Locate the cell with the specified text and output its (X, Y) center coordinate. 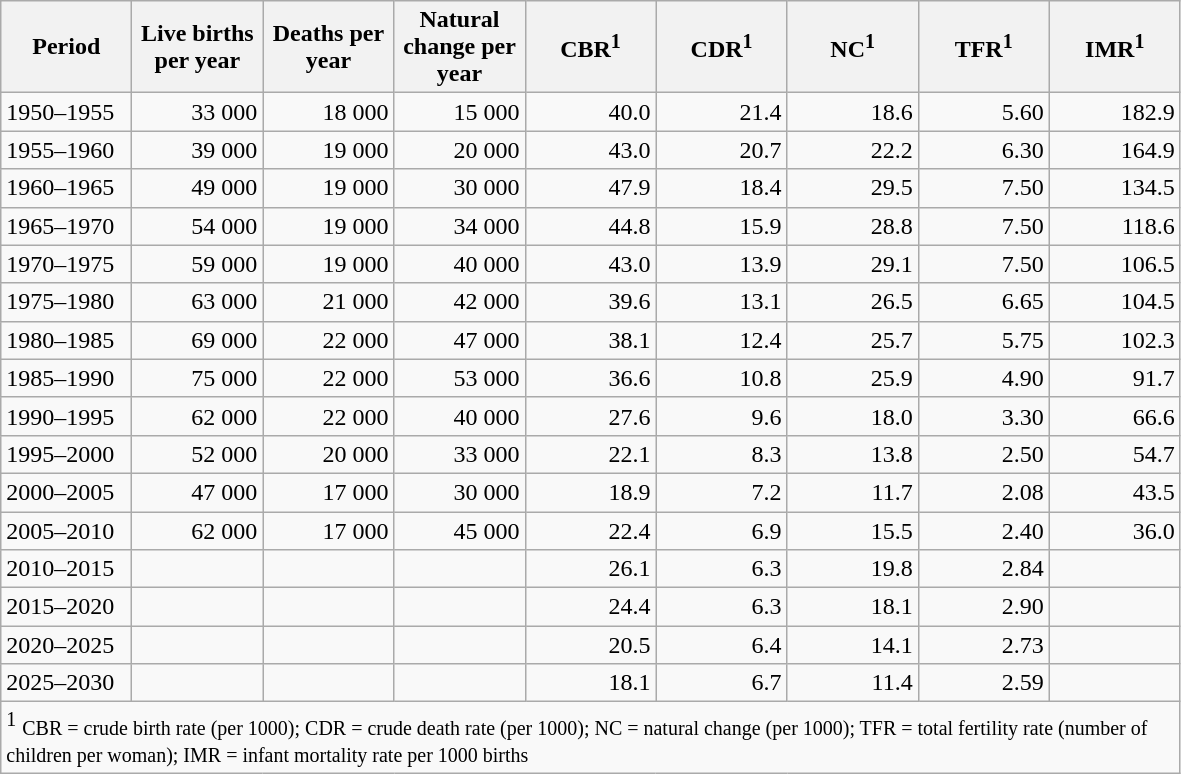
11.7 (852, 492)
1950–1955 (66, 112)
1980–1985 (66, 340)
2015–2020 (66, 607)
CBR1 (590, 47)
36.0 (1114, 531)
18.0 (852, 416)
40.0 (590, 112)
7.2 (722, 492)
164.9 (1114, 150)
1975–1980 (66, 302)
42 000 (460, 302)
53 000 (460, 378)
26.5 (852, 302)
NC1 (852, 47)
11.4 (852, 683)
20.5 (590, 645)
8.3 (722, 454)
49 000 (198, 188)
CDR1 (722, 47)
59 000 (198, 264)
54.7 (1114, 454)
102.3 (1114, 340)
22.4 (590, 531)
Natural change per year (460, 47)
45 000 (460, 531)
2005–2010 (66, 531)
2.50 (984, 454)
9.6 (722, 416)
2.08 (984, 492)
15.9 (722, 226)
18.4 (722, 188)
15.5 (852, 531)
Live births per year (198, 47)
75 000 (198, 378)
106.5 (1114, 264)
2010–2015 (66, 569)
1990–1995 (66, 416)
13.1 (722, 302)
6.7 (722, 683)
28.8 (852, 226)
38.1 (590, 340)
2020–2025 (66, 645)
63 000 (198, 302)
1960–1965 (66, 188)
2.90 (984, 607)
26.1 (590, 569)
2025–2030 (66, 683)
15 000 (460, 112)
18 000 (328, 112)
25.7 (852, 340)
13.8 (852, 454)
20.7 (722, 150)
104.5 (1114, 302)
22.1 (590, 454)
91.7 (1114, 378)
Deaths per year (328, 47)
22.2 (852, 150)
39.6 (590, 302)
6.9 (722, 531)
29.1 (852, 264)
1970–1975 (66, 264)
36.6 (590, 378)
TFR1 (984, 47)
25.9 (852, 378)
43.5 (1114, 492)
5.75 (984, 340)
2.84 (984, 569)
27.6 (590, 416)
21.4 (722, 112)
2000–2005 (66, 492)
2.73 (984, 645)
14.1 (852, 645)
1965–1970 (66, 226)
13.9 (722, 264)
1995–2000 (66, 454)
4.90 (984, 378)
IMR1 (1114, 47)
44.8 (590, 226)
34 000 (460, 226)
54 000 (198, 226)
6.30 (984, 150)
3.30 (984, 416)
134.5 (1114, 188)
29.5 (852, 188)
24.4 (590, 607)
69 000 (198, 340)
21 000 (328, 302)
1985–1990 (66, 378)
1955–1960 (66, 150)
19.8 (852, 569)
18.6 (852, 112)
2.40 (984, 531)
Period (66, 47)
39 000 (198, 150)
182.9 (1114, 112)
18.9 (590, 492)
47.9 (590, 188)
6.65 (984, 302)
6.4 (722, 645)
118.6 (1114, 226)
10.8 (722, 378)
12.4 (722, 340)
66.6 (1114, 416)
2.59 (984, 683)
52 000 (198, 454)
5.60 (984, 112)
